From the cell containing the given text, extract its center point as [x, y] coordinate. 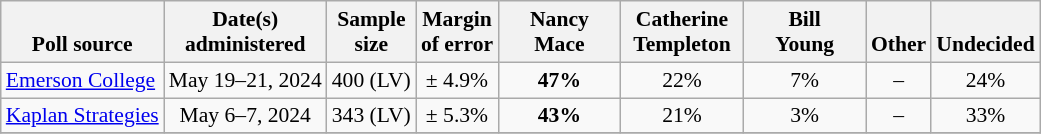
22% [682, 80]
CatherineTempleton [682, 32]
Date(s)administered [246, 32]
Emerson College [82, 80]
21% [682, 116]
May 6–7, 2024 [246, 116]
± 5.3% [457, 116]
400 (LV) [372, 80]
Other [898, 32]
43% [560, 116]
33% [985, 116]
May 19–21, 2024 [246, 80]
NancyMace [560, 32]
± 4.9% [457, 80]
24% [985, 80]
Samplesize [372, 32]
47% [560, 80]
Marginof error [457, 32]
343 (LV) [372, 116]
Poll source [82, 32]
BillYoung [804, 32]
Undecided [985, 32]
3% [804, 116]
7% [804, 80]
Kaplan Strategies [82, 116]
